Scan for the cell matching the given text and deliver its [x, y] coordinate at center. 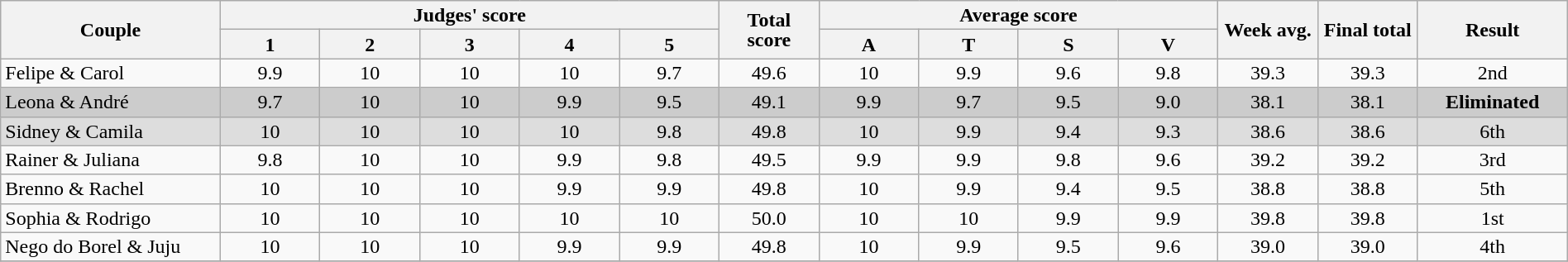
4th [1492, 246]
Couple [111, 30]
Average score [1019, 15]
T [969, 45]
S [1068, 45]
49.6 [769, 73]
Total score [769, 30]
9.3 [1168, 131]
2 [370, 45]
Leona & André [111, 102]
2nd [1492, 73]
49.5 [769, 160]
Sidney & Camila [111, 131]
5 [670, 45]
Sophia & Rodrigo [111, 218]
4 [569, 45]
9.0 [1168, 102]
3 [470, 45]
V [1168, 45]
5th [1492, 188]
A [868, 45]
Brenno & Rachel [111, 188]
Felipe & Carol [111, 73]
50.0 [769, 218]
3rd [1492, 160]
Eliminated [1492, 102]
6th [1492, 131]
Result [1492, 30]
Final total [1368, 30]
Rainer & Juliana [111, 160]
Nego do Borel & Juju [111, 246]
49.1 [769, 102]
Week avg. [1269, 30]
1 [270, 45]
1st [1492, 218]
Judges' score [470, 15]
